For the text-containing cell, return its midpoint in (X, Y) coordinate format. 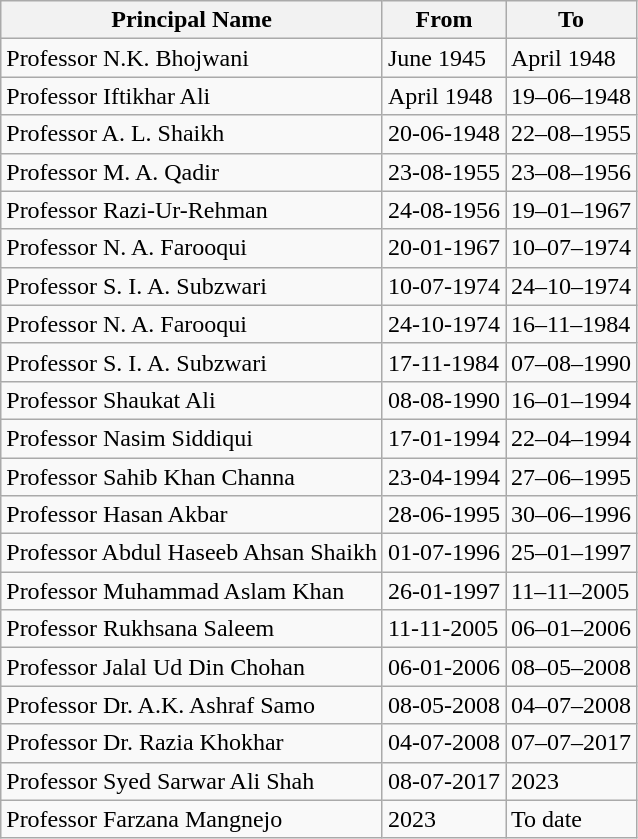
Professor Dr. A.K. Ashraf Samo (192, 705)
17-01-1994 (444, 438)
04-07-2008 (444, 743)
06-01-2006 (444, 667)
To date (572, 819)
26-01-1997 (444, 591)
04–07–2008 (572, 705)
08-07-2017 (444, 781)
Professor Dr. Razia Khokhar (192, 743)
Professor Hasan Akbar (192, 515)
11-11-2005 (444, 629)
07–07–2017 (572, 743)
20-01-1967 (444, 248)
Professor Farzana Mangnejo (192, 819)
22–04–1994 (572, 438)
24-10-1974 (444, 324)
08-05-2008 (444, 705)
19–06–1948 (572, 96)
Principal Name (192, 20)
Professor Shaukat Ali (192, 400)
16–01–1994 (572, 400)
01-07-1996 (444, 553)
11–11–2005 (572, 591)
Professor Nasim Siddiqui (192, 438)
07–08–1990 (572, 362)
28-06-1995 (444, 515)
08-08-1990 (444, 400)
Professor Razi-Ur-Rehman (192, 210)
24–10–1974 (572, 286)
22–08–1955 (572, 134)
Professor N.K. Bhojwani (192, 58)
17-11-1984 (444, 362)
23-04-1994 (444, 477)
From (444, 20)
Professor Syed Sarwar Ali Shah (192, 781)
06–01–2006 (572, 629)
Professor Muhammad Aslam Khan (192, 591)
10–07–1974 (572, 248)
Professor Sahib Khan Channa (192, 477)
Professor M. A. Qadir (192, 172)
30–06–1996 (572, 515)
Professor Iftikhar Ali (192, 96)
10-07-1974 (444, 286)
Professor Rukhsana Saleem (192, 629)
19–01–1967 (572, 210)
08–05–2008 (572, 667)
25–01–1997 (572, 553)
23-08-1955 (444, 172)
23–08–1956 (572, 172)
20-06-1948 (444, 134)
27–06–1995 (572, 477)
Professor Abdul Haseeb Ahsan Shaikh (192, 553)
Professor A. L. Shaikh (192, 134)
June 1945 (444, 58)
To (572, 20)
Professor Jalal Ud Din Chohan (192, 667)
24-08-1956 (444, 210)
16–11–1984 (572, 324)
